Find where the given text appears and provide that cell's center as (X, Y) coordinate. 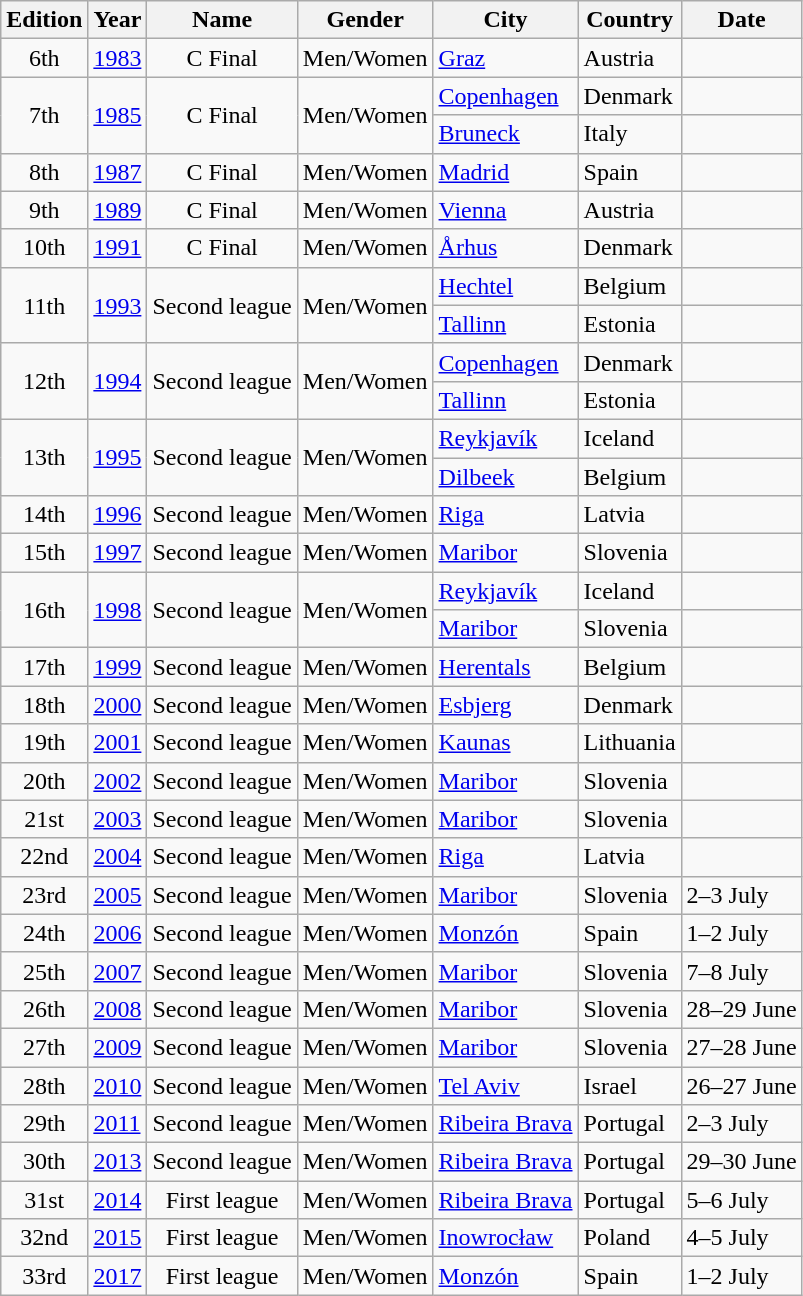
1989 (118, 210)
22nd (44, 857)
21st (44, 819)
2000 (118, 705)
2001 (118, 743)
25th (44, 971)
24th (44, 933)
30th (44, 1162)
Graz (506, 58)
11th (44, 305)
2009 (118, 1047)
1995 (118, 457)
23rd (44, 895)
Herentals (506, 667)
Edition (44, 20)
1985 (118, 115)
15th (44, 553)
28th (44, 1085)
1998 (118, 610)
Year (118, 20)
9th (44, 210)
27th (44, 1047)
2002 (118, 781)
26th (44, 1009)
13th (44, 457)
7–8 July (742, 971)
Country (630, 20)
1991 (118, 248)
2013 (118, 1162)
14th (44, 515)
Århus (506, 248)
16th (44, 610)
32nd (44, 1238)
26–27 June (742, 1085)
29–30 June (742, 1162)
1997 (118, 553)
2010 (118, 1085)
29th (44, 1124)
Israel (630, 1085)
6th (44, 58)
Poland (630, 1238)
1987 (118, 172)
8th (44, 172)
2017 (118, 1276)
Gender (365, 20)
Tel Aviv (506, 1085)
28–29 June (742, 1009)
19th (44, 743)
2015 (118, 1238)
2011 (118, 1124)
Date (742, 20)
20th (44, 781)
7th (44, 115)
Kaunas (506, 743)
31st (44, 1200)
Hechtel (506, 286)
1994 (118, 381)
10th (44, 248)
18th (44, 705)
33rd (44, 1276)
27–28 June (742, 1047)
4–5 July (742, 1238)
1999 (118, 667)
2014 (118, 1200)
Italy (630, 134)
Dilbeek (506, 477)
1993 (118, 305)
2007 (118, 971)
City (506, 20)
Bruneck (506, 134)
2004 (118, 857)
Vienna (506, 210)
17th (44, 667)
5–6 July (742, 1200)
2003 (118, 819)
2006 (118, 933)
Lithuania (630, 743)
2005 (118, 895)
1983 (118, 58)
Inowrocław (506, 1238)
Esbjerg (506, 705)
Madrid (506, 172)
1996 (118, 515)
Name (222, 20)
2008 (118, 1009)
12th (44, 381)
